Find where the given text appears and provide that cell's center as [x, y] coordinate. 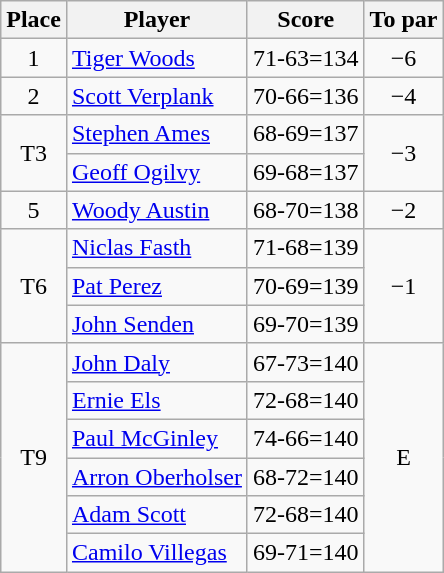
−6 [404, 58]
Tiger Woods [156, 58]
68-69=137 [306, 134]
−3 [404, 153]
69-70=139 [306, 324]
T3 [34, 153]
−4 [404, 96]
71-63=134 [306, 58]
5 [34, 210]
−1 [404, 286]
T9 [34, 457]
Player [156, 20]
Scott Verplank [156, 96]
John Daly [156, 362]
67-73=140 [306, 362]
Arron Oberholser [156, 477]
Geoff Ogilvy [156, 172]
Paul McGinley [156, 438]
Adam Scott [156, 515]
Ernie Els [156, 400]
Stephen Ames [156, 134]
−2 [404, 210]
Niclas Fasth [156, 248]
71-68=139 [306, 248]
2 [34, 96]
John Senden [156, 324]
E [404, 457]
To par [404, 20]
Woody Austin [156, 210]
74-66=140 [306, 438]
69-71=140 [306, 553]
Score [306, 20]
1 [34, 58]
70-69=139 [306, 286]
T6 [34, 286]
Place [34, 20]
Camilo Villegas [156, 553]
70-66=136 [306, 96]
Pat Perez [156, 286]
68-72=140 [306, 477]
68-70=138 [306, 210]
69-68=137 [306, 172]
